Pinpoint the cell where the given text exists, returning its [X, Y] midpoint coordinate. 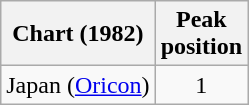
1 [201, 85]
Peakposition [201, 34]
Chart (1982) [78, 34]
Japan (Oricon) [78, 85]
